Detect which cell encompasses the target text, then output its (X, Y) center coordinate. 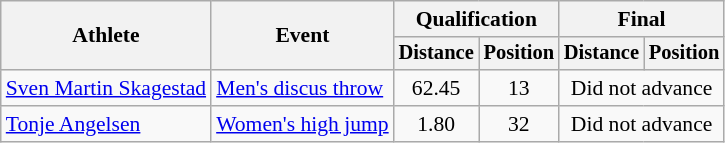
13 (519, 88)
Sven Martin Skagestad (106, 88)
Men's discus throw (302, 88)
Tonje Angelsen (106, 124)
62.45 (436, 88)
Women's high jump (302, 124)
Final (642, 19)
1.80 (436, 124)
Qualification (476, 19)
Athlete (106, 36)
Event (302, 36)
32 (519, 124)
